Locate the cell with the specified text and output its (X, Y) center coordinate. 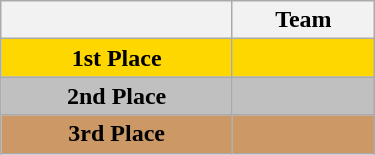
2nd Place (117, 96)
Team (303, 20)
1st Place (117, 58)
3rd Place (117, 134)
